Find where the given text appears and provide that cell's center as (x, y) coordinate. 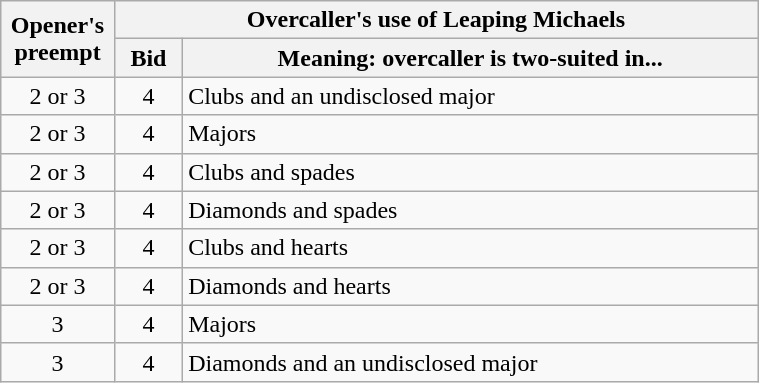
Meaning: overcaller is two-suited in... (470, 58)
Diamonds and hearts (470, 286)
Clubs and spades (470, 172)
Bid (148, 58)
Clubs and an undisclosed major (470, 96)
Opener'spreempt (58, 39)
Overcaller's use of Leaping Michaels (436, 20)
Clubs and hearts (470, 248)
Diamonds and spades (470, 210)
Diamonds and an undisclosed major (470, 362)
